Scan for the cell matching the given text and deliver its [x, y] coordinate at center. 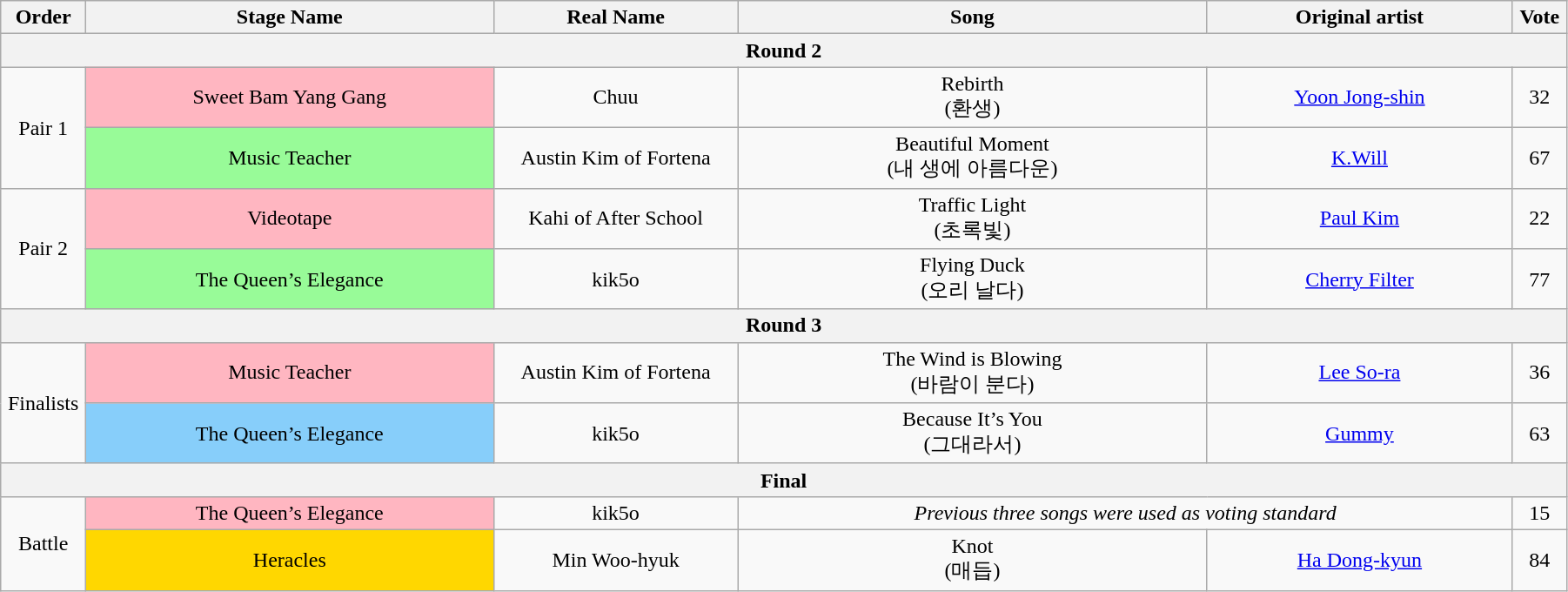
36 [1539, 373]
32 [1539, 98]
Order [44, 17]
Flying Duck(오리 날다) [973, 279]
Pair 2 [44, 249]
Pair 1 [44, 127]
Final [784, 480]
Paul Kim [1359, 219]
Chuu [616, 98]
Stage Name [290, 17]
Round 3 [784, 326]
Original artist [1359, 17]
Gummy [1359, 434]
Because It’s You(그대라서) [973, 434]
Song [973, 17]
K.Will [1359, 158]
Videotape [290, 219]
77 [1539, 279]
15 [1539, 513]
Knot(매듭) [973, 560]
Min Woo-hyuk [616, 560]
67 [1539, 158]
Rebirth(환생) [973, 98]
Battle [44, 543]
Finalists [44, 402]
Cherry Filter [1359, 279]
84 [1539, 560]
22 [1539, 219]
Real Name [616, 17]
The Wind is Blowing(바람이 분다) [973, 373]
Kahi of After School [616, 219]
Vote [1539, 17]
Lee So-ra [1359, 373]
Round 2 [784, 50]
Beautiful Moment(내 생에 아름다운) [973, 158]
Heracles [290, 560]
Ha Dong-kyun [1359, 560]
63 [1539, 434]
Traffic Light(초록빛) [973, 219]
Sweet Bam Yang Gang [290, 98]
Yoon Jong-shin [1359, 98]
Previous three songs were used as voting standard [1125, 513]
